Provide the (x, y) coordinate of the cell's center where the given text is located.  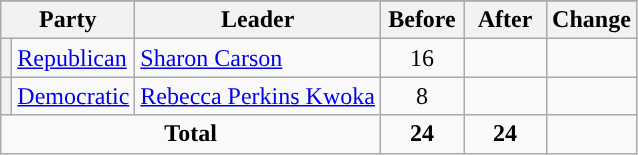
Republican (74, 58)
Before (422, 20)
Change (592, 20)
Leader (258, 20)
Democratic (74, 96)
8 (422, 96)
16 (422, 58)
Rebecca Perkins Kwoka (258, 96)
Total (191, 134)
Party (68, 20)
Sharon Carson (258, 58)
After (506, 20)
